Provide the [x, y] coordinate of the cell's center where the given text is located.  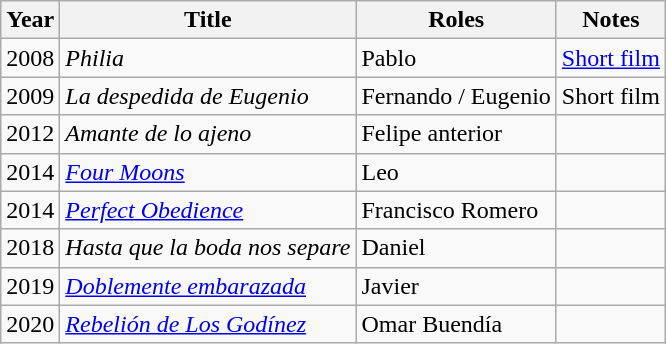
Felipe anterior [456, 134]
Amante de lo ajeno [208, 134]
Pablo [456, 58]
Fernando / Eugenio [456, 96]
Rebelión de Los Godínez [208, 324]
Roles [456, 20]
Doblemente embarazada [208, 286]
Javier [456, 286]
Francisco Romero [456, 210]
2019 [30, 286]
Title [208, 20]
2008 [30, 58]
Hasta que la boda nos separe [208, 248]
2012 [30, 134]
Omar Buendía [456, 324]
Philia [208, 58]
La despedida de Eugenio [208, 96]
Four Moons [208, 172]
Daniel [456, 248]
2009 [30, 96]
Notes [610, 20]
Year [30, 20]
2018 [30, 248]
Leo [456, 172]
2020 [30, 324]
Perfect Obedience [208, 210]
